Output the (X, Y) coordinate of the center of the cell containing the given text.  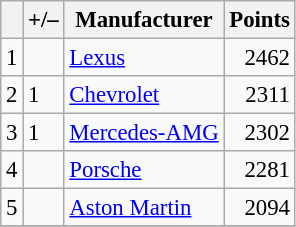
Mercedes-AMG (144, 133)
2281 (260, 170)
2 (12, 95)
Manufacturer (144, 20)
Lexus (144, 58)
Points (260, 20)
3 (12, 133)
Chevrolet (144, 95)
2094 (260, 208)
Porsche (144, 170)
+/– (44, 20)
2311 (260, 95)
5 (12, 208)
2302 (260, 133)
4 (12, 170)
Aston Martin (144, 208)
2462 (260, 58)
